Detect which cell encompasses the target text, then output its (X, Y) center coordinate. 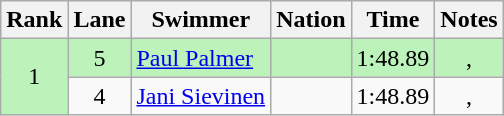
4 (100, 96)
5 (100, 58)
Lane (100, 20)
Notes (469, 20)
Rank (34, 20)
Paul Palmer (201, 58)
Time (393, 20)
Jani Sievinen (201, 96)
1 (34, 77)
Nation (311, 20)
Swimmer (201, 20)
